Pinpoint the cell where the given text exists, returning its [X, Y] midpoint coordinate. 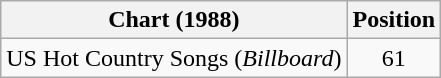
Chart (1988) [174, 20]
Position [394, 20]
61 [394, 58]
US Hot Country Songs (Billboard) [174, 58]
